Return the (x, y) coordinate for the center point of the cell that contains the specified text.  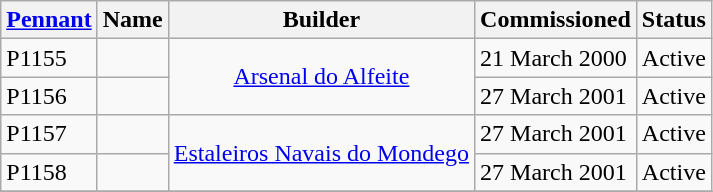
Estaleiros Navais do Mondego (321, 153)
P1158 (49, 172)
P1156 (49, 96)
P1157 (49, 134)
Commissioned (556, 20)
P1155 (49, 58)
Builder (321, 20)
Arsenal do Alfeite (321, 77)
Pennant (49, 20)
Status (674, 20)
Name (132, 20)
21 March 2000 (556, 58)
